Find where the given text appears and provide that cell's center as (X, Y) coordinate. 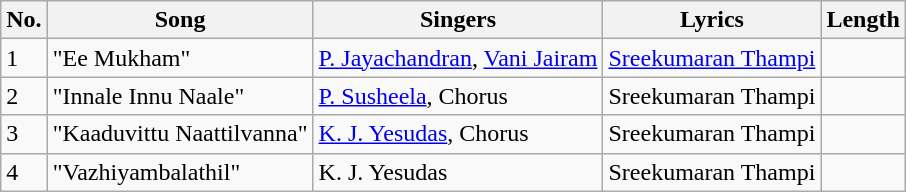
"Ee Mukham" (180, 58)
"Vazhiyambalathil" (180, 172)
2 (24, 96)
1 (24, 58)
K. J. Yesudas (458, 172)
Song (180, 20)
3 (24, 134)
Lyrics (712, 20)
K. J. Yesudas, Chorus (458, 134)
4 (24, 172)
P. Jayachandran, Vani Jairam (458, 58)
Length (863, 20)
"Innale Innu Naale" (180, 96)
P. Susheela, Chorus (458, 96)
"Kaaduvittu Naattilvanna" (180, 134)
No. (24, 20)
Singers (458, 20)
